Provide the (X, Y) coordinate of the cell's center where the given text is located.  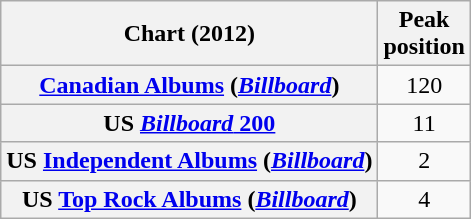
US Independent Albums (Billboard) (190, 161)
4 (424, 199)
US Billboard 200 (190, 123)
US Top Rock Albums (Billboard) (190, 199)
Canadian Albums (Billboard) (190, 85)
11 (424, 123)
120 (424, 85)
Peak position (424, 34)
2 (424, 161)
Chart (2012) (190, 34)
